Search for the cell housing the specified text and yield its [x, y] center coordinate. 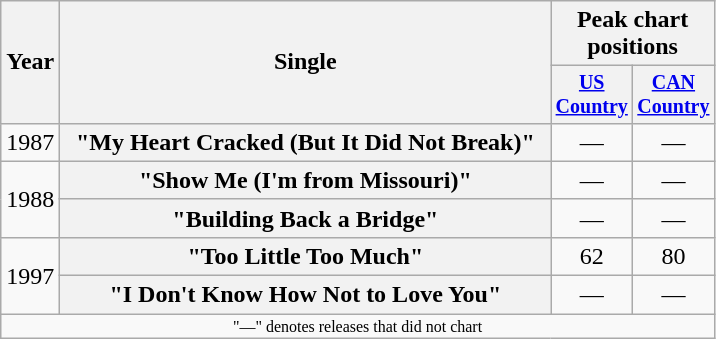
CAN Country [674, 94]
62 [592, 256]
1997 [30, 275]
Single [306, 62]
"My Heart Cracked (But It Did Not Break)" [306, 142]
"Show Me (I'm from Missouri)" [306, 180]
"Too Little Too Much" [306, 256]
"—" denotes releases that did not chart [358, 326]
1987 [30, 142]
"Building Back a Bridge" [306, 218]
80 [674, 256]
Year [30, 62]
"I Don't Know How Not to Love You" [306, 295]
1988 [30, 199]
Peak chartpositions [632, 34]
US Country [592, 94]
